For the text-containing cell, return its midpoint in (X, Y) coordinate format. 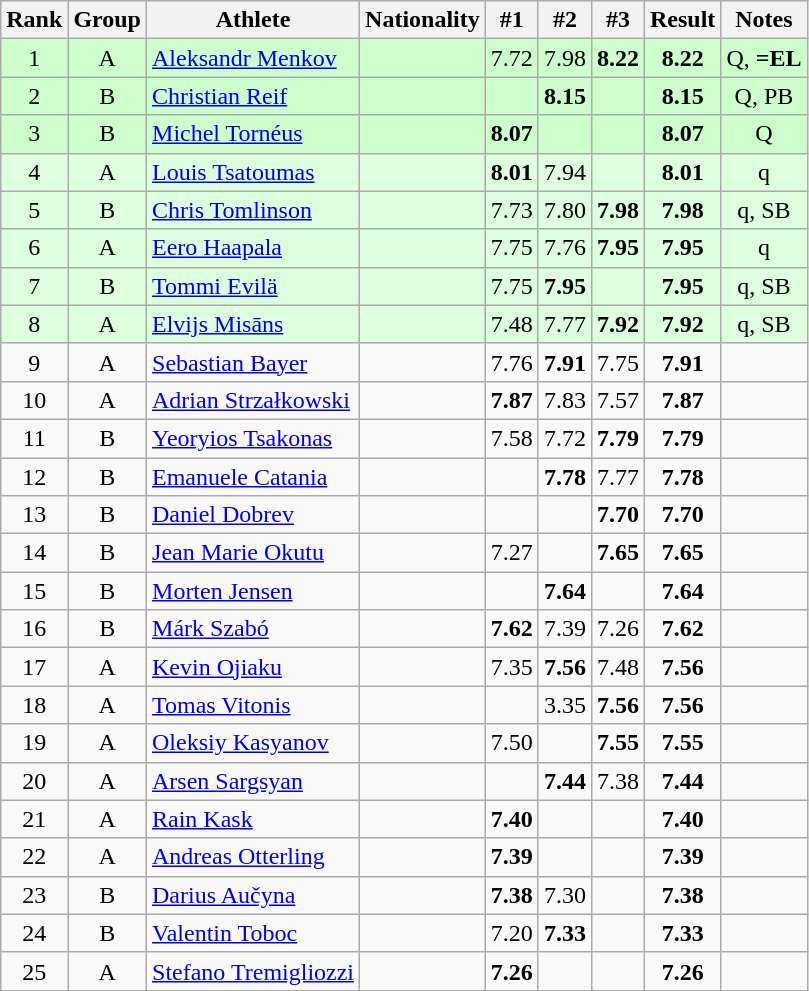
7.50 (512, 743)
11 (34, 438)
Emanuele Catania (254, 477)
Athlete (254, 20)
17 (34, 667)
Nationality (423, 20)
7.73 (512, 210)
Notes (764, 20)
Michel Tornéus (254, 134)
7.57 (618, 400)
8 (34, 324)
1 (34, 58)
Stefano Tremigliozzi (254, 971)
Rank (34, 20)
Márk Szabó (254, 629)
Daniel Dobrev (254, 515)
7 (34, 286)
Yeoryios Tsakonas (254, 438)
Valentin Toboc (254, 933)
#3 (618, 20)
Sebastian Bayer (254, 362)
22 (34, 857)
16 (34, 629)
3 (34, 134)
Rain Kask (254, 819)
Q (764, 134)
2 (34, 96)
Darius Aučyna (254, 895)
Chris Tomlinson (254, 210)
24 (34, 933)
Arsen Sargsyan (254, 781)
9 (34, 362)
14 (34, 553)
3.35 (564, 705)
Group (108, 20)
Andreas Otterling (254, 857)
19 (34, 743)
7.27 (512, 553)
15 (34, 591)
Tommi Evilä (254, 286)
#1 (512, 20)
Aleksandr Menkov (254, 58)
#2 (564, 20)
Q, =EL (764, 58)
7.30 (564, 895)
25 (34, 971)
Oleksiy Kasyanov (254, 743)
6 (34, 248)
7.35 (512, 667)
5 (34, 210)
18 (34, 705)
21 (34, 819)
Elvijs Misāns (254, 324)
12 (34, 477)
20 (34, 781)
Result (682, 20)
Q, PB (764, 96)
7.58 (512, 438)
7.80 (564, 210)
4 (34, 172)
Christian Reif (254, 96)
7.94 (564, 172)
7.20 (512, 933)
Kevin Ojiaku (254, 667)
Jean Marie Okutu (254, 553)
10 (34, 400)
Adrian Strzałkowski (254, 400)
Eero Haapala (254, 248)
7.83 (564, 400)
Tomas Vitonis (254, 705)
13 (34, 515)
Louis Tsatoumas (254, 172)
23 (34, 895)
Morten Jensen (254, 591)
